Return the [X, Y] coordinate for the center point of the cell that contains the specified text.  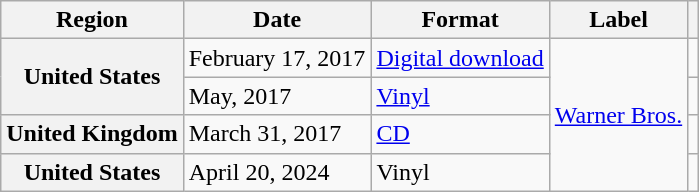
Format [460, 20]
CD [460, 134]
March 31, 2017 [277, 134]
February 17, 2017 [277, 58]
April 20, 2024 [277, 172]
United Kingdom [92, 134]
Warner Bros. [618, 115]
Label [618, 20]
May, 2017 [277, 96]
Date [277, 20]
Region [92, 20]
Digital download [460, 58]
